Pinpoint the cell where the given text exists, returning its (X, Y) midpoint coordinate. 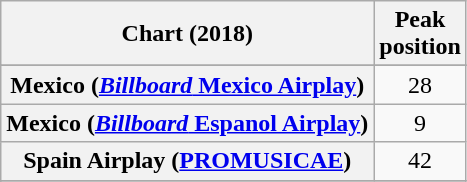
Spain Airplay (PROMUSICAE) (188, 161)
Mexico (Billboard Mexico Airplay) (188, 85)
Chart (2018) (188, 34)
42 (420, 161)
28 (420, 85)
9 (420, 123)
Peakposition (420, 34)
Mexico (Billboard Espanol Airplay) (188, 123)
